From the cell containing the given text, extract its center point as [x, y] coordinate. 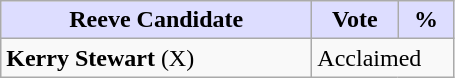
Kerry Stewart (X) [156, 58]
% [426, 20]
Acclaimed [383, 58]
Vote [355, 20]
Reeve Candidate [156, 20]
